Output the [X, Y] coordinate of the center of the cell containing the given text.  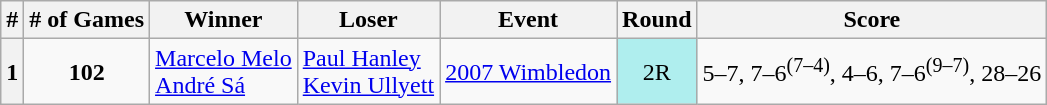
Paul Hanley Kevin Ullyett [368, 72]
5–7, 7–6(7–4), 4–6, 7–6(9–7), 28–26 [872, 72]
2007 Wimbledon [528, 72]
Loser [368, 20]
Round [657, 20]
Marcelo Melo André Sá [224, 72]
2R [657, 72]
102 [87, 72]
Score [872, 20]
# [12, 20]
Event [528, 20]
# of Games [87, 20]
Winner [224, 20]
1 [12, 72]
